Scan for the cell matching the given text and deliver its [x, y] coordinate at center. 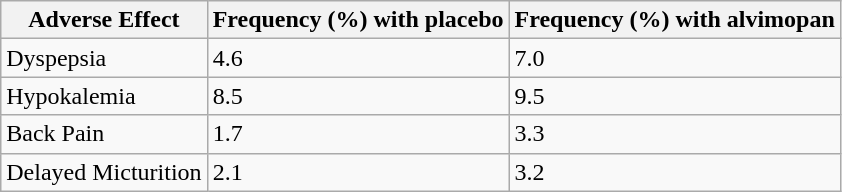
4.6 [358, 58]
7.0 [674, 58]
9.5 [674, 96]
2.1 [358, 172]
Frequency (%) with placebo [358, 20]
3.3 [674, 134]
Frequency (%) with alvimopan [674, 20]
8.5 [358, 96]
1.7 [358, 134]
Dyspepsia [104, 58]
Delayed Micturition [104, 172]
Back Pain [104, 134]
3.2 [674, 172]
Adverse Effect [104, 20]
Hypokalemia [104, 96]
